Identify which cell holds the provided text, then report its (x, y) central coordinate. 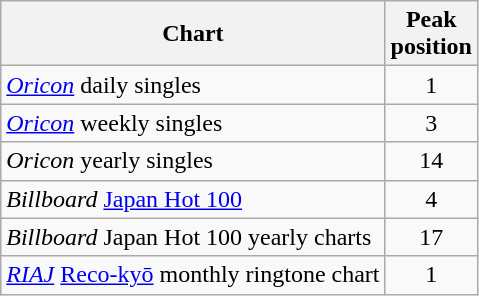
Oricon yearly singles (193, 161)
4 (431, 199)
14 (431, 161)
3 (431, 123)
17 (431, 237)
Billboard Japan Hot 100 (193, 199)
Billboard Japan Hot 100 yearly charts (193, 237)
Oricon weekly singles (193, 123)
Oricon daily singles (193, 85)
Peakposition (431, 34)
Chart (193, 34)
RIAJ Reco-kyō monthly ringtone chart (193, 275)
